Locate the cell with the specified text and output its (x, y) center coordinate. 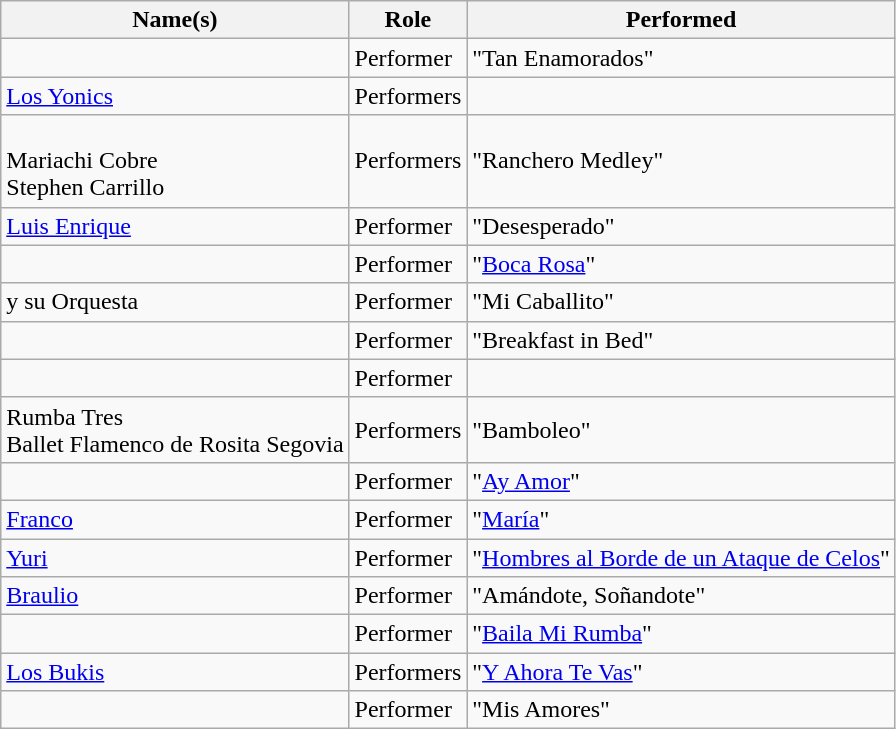
"Amándote, Soñandote" (682, 596)
Role (408, 20)
Rumba TresBallet Flamenco de Rosita Segovia (175, 430)
"María" (682, 519)
Los Yonics (175, 96)
"Baila Mi Rumba" (682, 634)
Performed (682, 20)
Braulio (175, 596)
"Hombres al Borde de un Ataque de Celos" (682, 557)
"Boca Rosa" (682, 264)
Franco (175, 519)
"Tan Enamorados" (682, 58)
"Bamboleo" (682, 430)
y su Orquesta (175, 302)
Mariachi CobreStephen Carrillo (175, 161)
"Y Ahora Te Vas" (682, 672)
"Desesperado" (682, 226)
"Ay Amor" (682, 481)
Name(s) (175, 20)
"Ranchero Medley" (682, 161)
Luis Enrique (175, 226)
"Mis Amores" (682, 710)
Yuri (175, 557)
"Breakfast in Bed" (682, 340)
"Mi Caballito" (682, 302)
Los Bukis (175, 672)
